Detect which cell encompasses the target text, then output its [x, y] center coordinate. 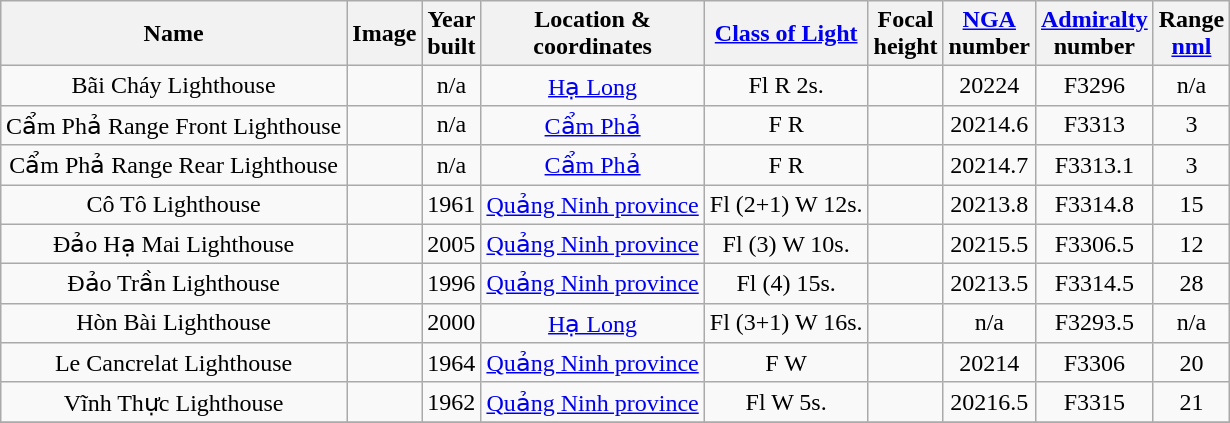
F3315 [1094, 402]
F3314.8 [1094, 204]
Fl (4) 15s. [786, 284]
1962 [452, 402]
2005 [452, 244]
2000 [452, 323]
20214 [989, 363]
28 [1191, 284]
Hòn Bài Lighthouse [173, 323]
1961 [452, 204]
Le Cancrelat Lighthouse [173, 363]
Class of Light [786, 34]
F3296 [1094, 86]
Name [173, 34]
Vĩnh Thực Lighthouse [173, 402]
Fl (2+1) W 12s. [786, 204]
Đảo Hạ Mai Lighthouse [173, 244]
Cẩm Phả Range Rear Lighthouse [173, 165]
20215.5 [989, 244]
F3306.5 [1094, 244]
F3306 [1094, 363]
F3314.5 [1094, 284]
20216.5 [989, 402]
Bãi Cháy Lighthouse [173, 86]
Location & coordinates [592, 34]
Fl R 2s. [786, 86]
Fl W 5s. [786, 402]
Admiraltynumber [1094, 34]
20224 [989, 86]
20213.8 [989, 204]
1996 [452, 284]
Rangenml [1191, 34]
F3313.1 [1094, 165]
F3313 [1094, 125]
12 [1191, 244]
Cẩm Phả Range Front Lighthouse [173, 125]
1964 [452, 363]
F3293.5 [1094, 323]
15 [1191, 204]
Đảo Trần Lighthouse [173, 284]
Focalheight [906, 34]
Yearbuilt [452, 34]
F W [786, 363]
Cô Tô Lighthouse [173, 204]
NGAnumber [989, 34]
20214.6 [989, 125]
Fl (3+1) W 16s. [786, 323]
20213.5 [989, 284]
Image [384, 34]
21 [1191, 402]
20214.7 [989, 165]
20 [1191, 363]
Fl (3) W 10s. [786, 244]
